Return the [x, y] coordinate for the center point of the cell that contains the specified text.  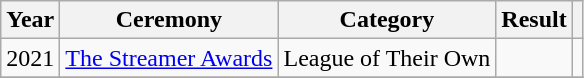
Ceremony [169, 20]
League of Their Own [387, 58]
Category [387, 20]
Year [30, 20]
Result [534, 20]
The Streamer Awards [169, 58]
2021 [30, 58]
